Find where the given text appears and provide that cell's center as [X, Y] coordinate. 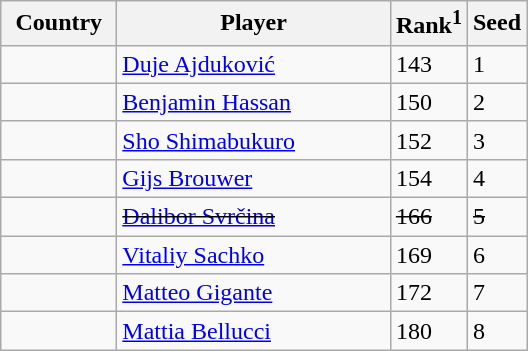
Benjamin Hassan [254, 102]
Mattia Bellucci [254, 331]
8 [496, 331]
6 [496, 255]
169 [428, 255]
Rank1 [428, 24]
Country [59, 24]
5 [496, 217]
Gijs Brouwer [254, 178]
1 [496, 64]
166 [428, 217]
Sho Shimabukuro [254, 140]
Player [254, 24]
2 [496, 102]
180 [428, 331]
3 [496, 140]
172 [428, 293]
Seed [496, 24]
143 [428, 64]
Duje Ajduković [254, 64]
Vitaliy Sachko [254, 255]
Matteo Gigante [254, 293]
4 [496, 178]
154 [428, 178]
152 [428, 140]
Dalibor Svrčina [254, 217]
7 [496, 293]
150 [428, 102]
